For the text-containing cell, return its midpoint in (X, Y) coordinate format. 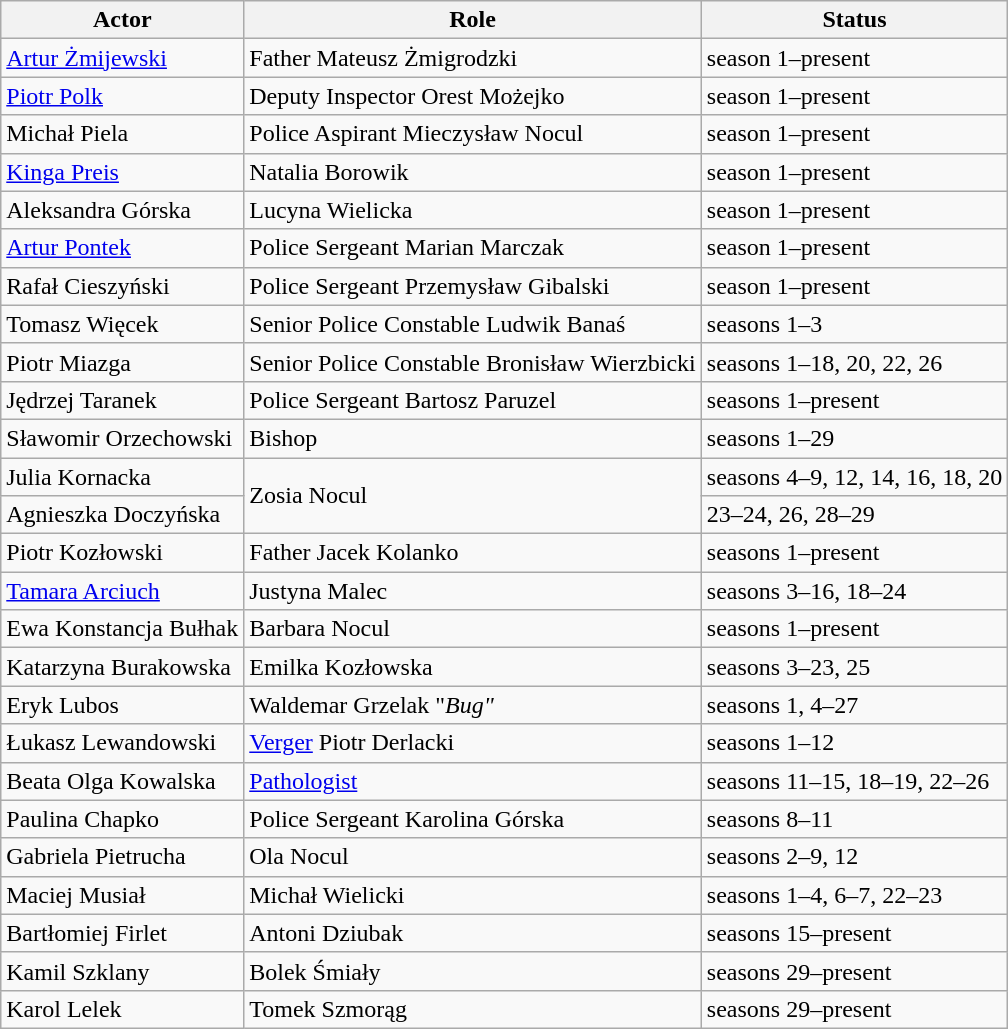
Bartłomiej Firlet (122, 933)
Deputy Inspector Orest Możejko (473, 96)
Katarzyna Burakowska (122, 667)
Kamil Szklany (122, 971)
seasons 4–9, 12, 14, 16, 18, 20 (854, 477)
Aleksandra Górska (122, 210)
Piotr Miazga (122, 362)
seasons 1–18, 20, 22, 26 (854, 362)
Łukasz Lewandowski (122, 743)
Bishop (473, 438)
Julia Kornacka (122, 477)
Police Sergeant Karolina Górska (473, 819)
Rafał Cieszyński (122, 286)
23–24, 26, 28–29 (854, 515)
seasons 1–3 (854, 324)
Antoni Dziubak (473, 933)
Maciej Musiał (122, 895)
seasons 11–15, 18–19, 22–26 (854, 781)
Natalia Borowik (473, 172)
Actor (122, 20)
Gabriela Pietrucha (122, 857)
Pathologist (473, 781)
Senior Police Constable Ludwik Banaś (473, 324)
Piotr Kozłowski (122, 553)
seasons 1–29 (854, 438)
seasons 3–23, 25 (854, 667)
Zosia Nocul (473, 496)
seasons 1, 4–27 (854, 705)
Father Mateusz Żmigrodzki (473, 58)
Police Sergeant Przemysław Gibalski (473, 286)
Police Aspirant Mieczysław Nocul (473, 134)
Artur Żmijewski (122, 58)
Sławomir Orzechowski (122, 438)
Tomasz Więcek (122, 324)
Police Sergeant Marian Marczak (473, 248)
Barbara Nocul (473, 629)
Paulina Chapko (122, 819)
Karol Lelek (122, 1009)
Ewa Konstancja Bułhak (122, 629)
Verger Piotr Derlacki (473, 743)
Tamara Arciuch (122, 591)
Ola Nocul (473, 857)
Status (854, 20)
Michał Wielicki (473, 895)
Emilka Kozłowska (473, 667)
Piotr Polk (122, 96)
Lucyna Wielicka (473, 210)
seasons 3–16, 18–24 (854, 591)
seasons 15–present (854, 933)
Beata Olga Kowalska (122, 781)
Justyna Malec (473, 591)
seasons 2–9, 12 (854, 857)
Waldemar Grzelak "Bug" (473, 705)
Artur Pontek (122, 248)
Bolek Śmiały (473, 971)
Police Sergeant Bartosz Paruzel (473, 400)
seasons 8–11 (854, 819)
Tomek Szmorąg (473, 1009)
Eryk Lubos (122, 705)
seasons 1–12 (854, 743)
Senior Police Constable Bronisław Wierzbicki (473, 362)
Kinga Preis (122, 172)
Agnieszka Doczyńska (122, 515)
Role (473, 20)
Father Jacek Kolanko (473, 553)
Michał Piela (122, 134)
seasons 1–4, 6–7, 22–23 (854, 895)
Jędrzej Taranek (122, 400)
